From the cell containing the given text, extract its center point as (x, y) coordinate. 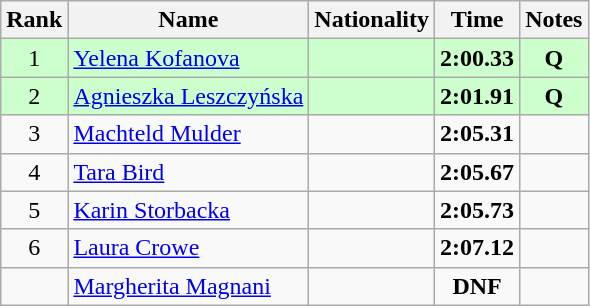
2:05.31 (478, 134)
3 (34, 134)
Laura Crowe (188, 248)
Margherita Magnani (188, 286)
Tara Bird (188, 172)
2:00.33 (478, 58)
Karin Storbacka (188, 210)
5 (34, 210)
4 (34, 172)
Time (478, 20)
2:01.91 (478, 96)
DNF (478, 286)
2:05.67 (478, 172)
Agnieszka Leszczyńska (188, 96)
6 (34, 248)
Nationality (372, 20)
Rank (34, 20)
Yelena Kofanova (188, 58)
Notes (554, 20)
2:05.73 (478, 210)
2 (34, 96)
Machteld Mulder (188, 134)
Name (188, 20)
1 (34, 58)
2:07.12 (478, 248)
